Search for the cell housing the specified text and yield its (x, y) center coordinate. 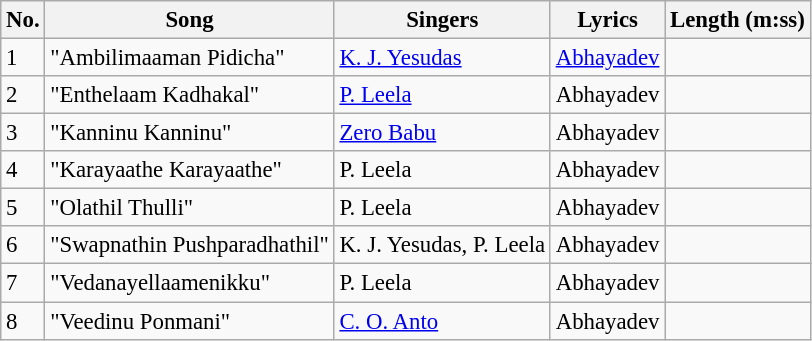
2 (23, 95)
K. J. Yesudas (442, 58)
1 (23, 58)
"Swapnathin Pushparadhathil" (190, 245)
Length (m:ss) (738, 20)
6 (23, 245)
K. J. Yesudas, P. Leela (442, 245)
"Enthelaam Kadhakal" (190, 95)
No. (23, 20)
5 (23, 208)
"Vedanayellaamenikku" (190, 283)
"Karayaathe Karayaathe" (190, 170)
"Veedinu Ponmani" (190, 321)
4 (23, 170)
Song (190, 20)
"Ambilimaaman Pidicha" (190, 58)
3 (23, 133)
"Kanninu Kanninu" (190, 133)
8 (23, 321)
Singers (442, 20)
7 (23, 283)
C. O. Anto (442, 321)
Zero Babu (442, 133)
Lyrics (607, 20)
"Olathil Thulli" (190, 208)
